Scan for the cell matching the given text and deliver its [X, Y] coordinate at center. 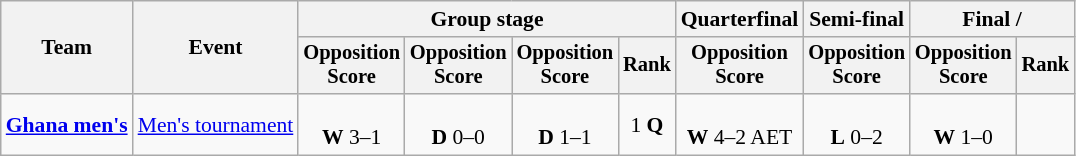
D 0–0 [458, 124]
Quarterfinal [740, 19]
D 1–1 [566, 124]
1 Q [647, 124]
Event [216, 48]
W 1–0 [964, 124]
Team [67, 48]
L 0–2 [856, 124]
Men's tournament [216, 124]
Semi-final [856, 19]
Ghana men's [67, 124]
W 4–2 AET [740, 124]
Final / [992, 19]
Group stage [486, 19]
W 3–1 [352, 124]
